Identify which cell holds the provided text, then report its [X, Y] central coordinate. 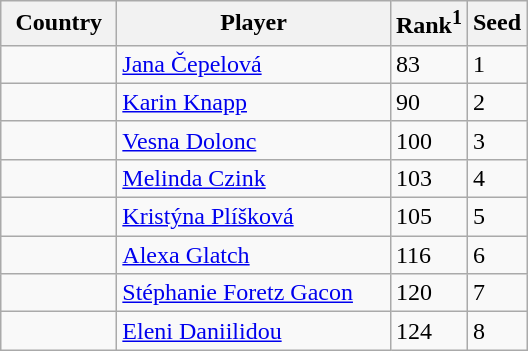
7 [496, 293]
Stéphanie Foretz Gacon [254, 293]
4 [496, 178]
Karin Knapp [254, 102]
116 [428, 255]
Kristýna Plíšková [254, 217]
103 [428, 178]
Player [254, 24]
83 [428, 64]
2 [496, 102]
Country [59, 24]
Melinda Czink [254, 178]
Vesna Dolonc [254, 140]
120 [428, 293]
3 [496, 140]
5 [496, 217]
6 [496, 255]
100 [428, 140]
8 [496, 331]
Alexa Glatch [254, 255]
105 [428, 217]
124 [428, 331]
Eleni Daniilidou [254, 331]
Seed [496, 24]
Jana Čepelová [254, 64]
1 [496, 64]
Rank1 [428, 24]
90 [428, 102]
